Determine the [x, y] coordinate at the center of the cell enclosing the given text.  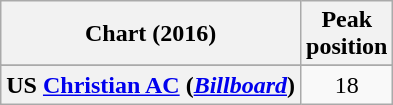
US Christian AC (Billboard) [151, 85]
Chart (2016) [151, 34]
Peakposition [347, 34]
18 [347, 85]
